Find where the given text appears and provide that cell's center as (X, Y) coordinate. 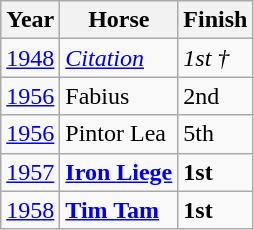
1958 (30, 210)
Horse (119, 20)
Pintor Lea (119, 134)
Tim Tam (119, 210)
Fabius (119, 96)
Year (30, 20)
5th (216, 134)
Citation (119, 58)
1957 (30, 172)
2nd (216, 96)
1948 (30, 58)
1st † (216, 58)
Finish (216, 20)
Iron Liege (119, 172)
